Identify which cell holds the provided text, then report its (x, y) central coordinate. 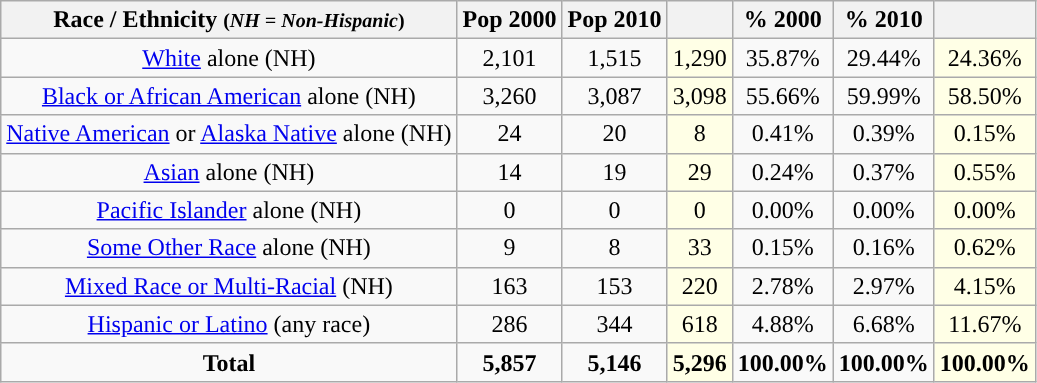
Hispanic or Latino (any race) (229, 324)
% 2000 (782, 20)
14 (510, 172)
0.62% (984, 248)
Pop 2000 (510, 20)
Some Other Race alone (NH) (229, 248)
4.88% (782, 324)
3,260 (510, 96)
White alone (NH) (229, 58)
286 (510, 324)
2.97% (884, 286)
Mixed Race or Multi-Racial (NH) (229, 286)
Race / Ethnicity (NH = Non-Hispanic) (229, 20)
33 (700, 248)
0.41% (782, 134)
5,296 (700, 362)
0.24% (782, 172)
9 (510, 248)
618 (700, 324)
Total (229, 362)
5,146 (614, 362)
153 (614, 286)
Black or African American alone (NH) (229, 96)
3,098 (700, 96)
0.55% (984, 172)
20 (614, 134)
29 (700, 172)
3,087 (614, 96)
0.16% (884, 248)
2,101 (510, 58)
2.78% (782, 286)
1,290 (700, 58)
0.39% (884, 134)
35.87% (782, 58)
29.44% (884, 58)
% 2010 (884, 20)
163 (510, 286)
55.66% (782, 96)
19 (614, 172)
220 (700, 286)
58.50% (984, 96)
59.99% (884, 96)
6.68% (884, 324)
Native American or Alaska Native alone (NH) (229, 134)
Pop 2010 (614, 20)
Pacific Islander alone (NH) (229, 210)
4.15% (984, 286)
0.37% (884, 172)
24.36% (984, 58)
1,515 (614, 58)
24 (510, 134)
5,857 (510, 362)
344 (614, 324)
Asian alone (NH) (229, 172)
11.67% (984, 324)
